Detect which cell encompasses the target text, then output its [X, Y] center coordinate. 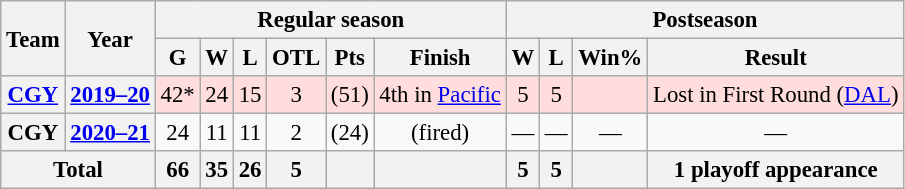
Win% [610, 58]
2019–20 [110, 95]
(24) [350, 133]
Total [78, 170]
Lost in First Round (DAL) [776, 95]
(51) [350, 95]
35 [216, 170]
Result [776, 58]
2 [296, 133]
4th in Pacific [440, 95]
26 [250, 170]
42* [178, 95]
Team [33, 38]
15 [250, 95]
(fired) [440, 133]
OTL [296, 58]
Finish [440, 58]
66 [178, 170]
Postseason [705, 20]
Regular season [330, 20]
Pts [350, 58]
Year [110, 38]
G [178, 58]
3 [296, 95]
2020–21 [110, 133]
1 playoff appearance [776, 170]
